Search for the cell housing the specified text and yield its (x, y) center coordinate. 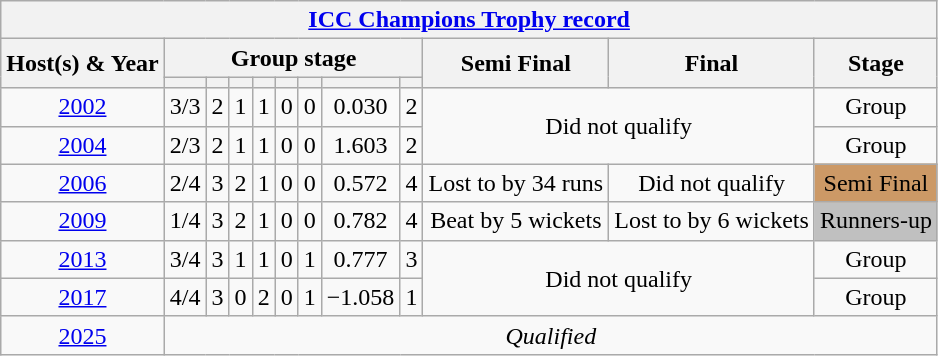
Runners-up (876, 221)
2/3 (185, 145)
Final (712, 64)
2025 (82, 335)
3/4 (185, 259)
ICC Champions Trophy record (470, 20)
2/4 (185, 183)
4/4 (185, 297)
0.030 (360, 107)
2017 (82, 297)
2006 (82, 183)
Lost to by 34 runs (516, 183)
2009 (82, 221)
Stage (876, 64)
0.777 (360, 259)
Group stage (294, 58)
Qualified (550, 335)
Lost to by 6 wickets (712, 221)
1.603 (360, 145)
2002 (82, 107)
−1.058 (360, 297)
Beat by 5 wickets (516, 221)
Host(s) & Year (82, 64)
0.782 (360, 221)
1/4 (185, 221)
3/3 (185, 107)
2013 (82, 259)
0.572 (360, 183)
2004 (82, 145)
